Search for the cell housing the specified text and yield its (x, y) center coordinate. 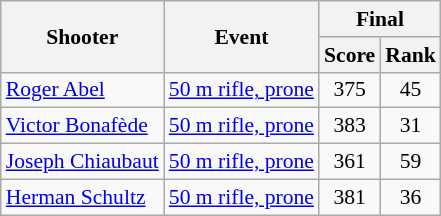
383 (350, 126)
Score (350, 55)
31 (410, 126)
Final (380, 19)
45 (410, 90)
375 (350, 90)
Victor Bonafède (82, 126)
381 (350, 197)
361 (350, 162)
Shooter (82, 36)
Joseph Chiaubaut (82, 162)
Event (242, 36)
Herman Schultz (82, 197)
Roger Abel (82, 90)
59 (410, 162)
36 (410, 197)
Rank (410, 55)
